Scan for the cell matching the given text and deliver its (x, y) coordinate at center. 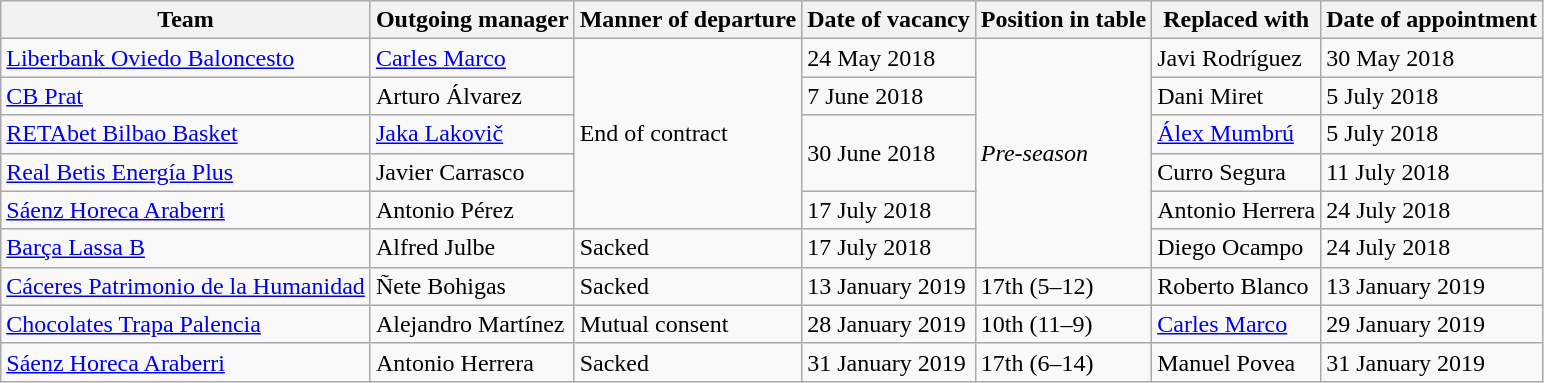
Real Betis Energía Plus (186, 172)
30 June 2018 (889, 153)
30 May 2018 (1432, 58)
Antonio Pérez (472, 210)
Alejandro Martínez (472, 324)
Replaced with (1236, 20)
Dani Miret (1236, 96)
28 January 2019 (889, 324)
Jaka Lakovič (472, 134)
Outgoing manager (472, 20)
Pre-season (1063, 153)
Chocolates Trapa Palencia (186, 324)
Roberto Blanco (1236, 286)
Ñete Bohigas (472, 286)
7 June 2018 (889, 96)
Manuel Povea (1236, 362)
Javi Rodríguez (1236, 58)
Liberbank Oviedo Baloncesto (186, 58)
Barça Lassa B (186, 248)
Position in table (1063, 20)
End of contract (688, 134)
24 May 2018 (889, 58)
10th (11–9) (1063, 324)
Diego Ocampo (1236, 248)
Date of vacancy (889, 20)
Curro Segura (1236, 172)
CB Prat (186, 96)
Cáceres Patrimonio de la Humanidad (186, 286)
Manner of departure (688, 20)
Javier Carrasco (472, 172)
Alfred Julbe (472, 248)
Mutual consent (688, 324)
Team (186, 20)
29 January 2019 (1432, 324)
Arturo Álvarez (472, 96)
11 July 2018 (1432, 172)
17th (6–14) (1063, 362)
Date of appointment (1432, 20)
17th (5–12) (1063, 286)
Álex Mumbrú (1236, 134)
RETAbet Bilbao Basket (186, 134)
